For the text-containing cell, return its midpoint in (x, y) coordinate format. 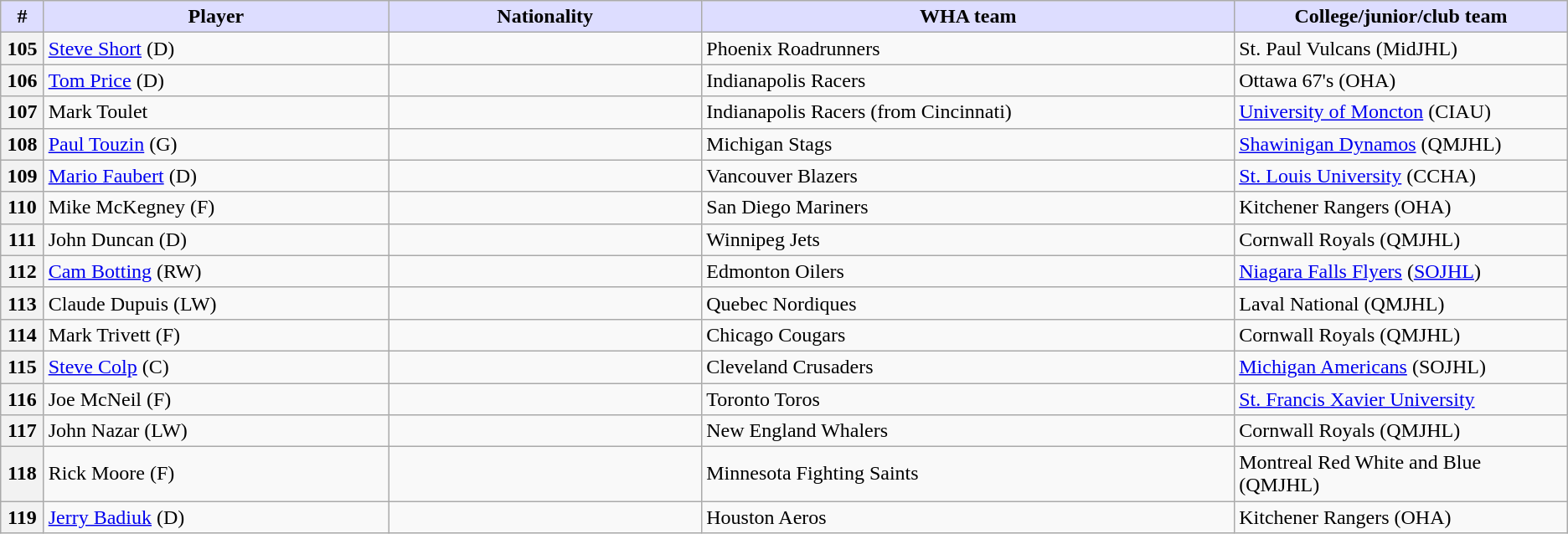
Joe McNeil (F) (216, 399)
Indianapolis Racers (from Cincinnati) (968, 112)
115 (22, 367)
John Duncan (D) (216, 239)
113 (22, 303)
118 (22, 474)
Niagara Falls Flyers (SOJHL) (1401, 271)
Cleveland Crusaders (968, 367)
# (22, 17)
Claude Dupuis (LW) (216, 303)
New England Whalers (968, 431)
Steve Colp (C) (216, 367)
Phoenix Roadrunners (968, 49)
Jerry Badiuk (D) (216, 517)
107 (22, 112)
St. Paul Vulcans (MidJHL) (1401, 49)
Edmonton Oilers (968, 271)
Toronto Toros (968, 399)
Mark Toulet (216, 112)
110 (22, 208)
Cam Botting (RW) (216, 271)
Steve Short (D) (216, 49)
Player (216, 17)
College/junior/club team (1401, 17)
117 (22, 431)
Mario Faubert (D) (216, 176)
St. Francis Xavier University (1401, 399)
Minnesota Fighting Saints (968, 474)
119 (22, 517)
St. Louis University (CCHA) (1401, 176)
Laval National (QMJHL) (1401, 303)
Nationality (545, 17)
Rick Moore (F) (216, 474)
Indianapolis Racers (968, 80)
Michigan Stags (968, 144)
Ottawa 67's (OHA) (1401, 80)
Mark Trivett (F) (216, 335)
Quebec Nordiques (968, 303)
Tom Price (D) (216, 80)
105 (22, 49)
Paul Touzin (G) (216, 144)
Mike McKegney (F) (216, 208)
Winnipeg Jets (968, 239)
Shawinigan Dynamos (QMJHL) (1401, 144)
116 (22, 399)
WHA team (968, 17)
Michigan Americans (SOJHL) (1401, 367)
106 (22, 80)
San Diego Mariners (968, 208)
University of Moncton (CIAU) (1401, 112)
Chicago Cougars (968, 335)
John Nazar (LW) (216, 431)
112 (22, 271)
109 (22, 176)
Montreal Red White and Blue (QMJHL) (1401, 474)
114 (22, 335)
Houston Aeros (968, 517)
111 (22, 239)
Vancouver Blazers (968, 176)
108 (22, 144)
